Extract the [x, y] coordinate from the center of the cell holding the provided text.  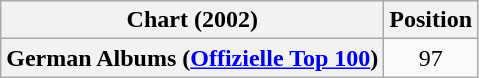
Position [431, 20]
97 [431, 58]
Chart (2002) [192, 20]
German Albums (Offizielle Top 100) [192, 58]
